Find where the given text appears and provide that cell's center as (X, Y) coordinate. 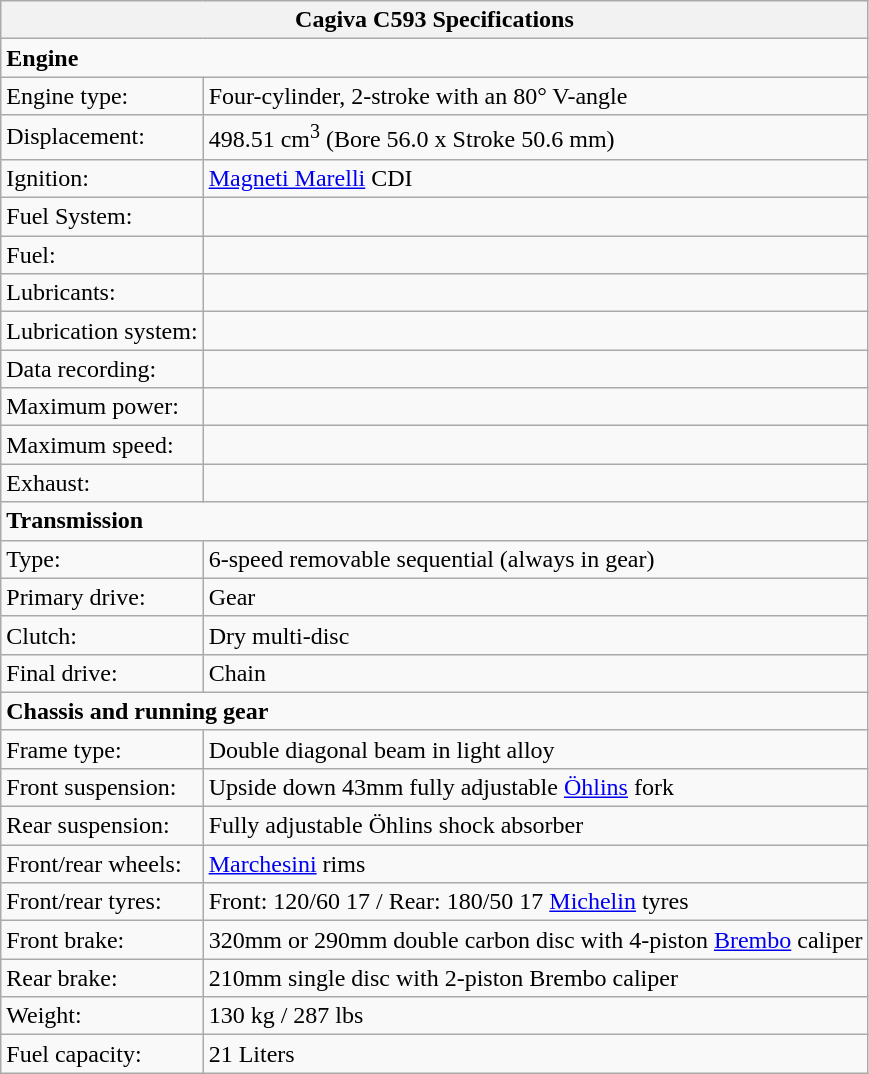
Data recording: (102, 369)
Type: (102, 559)
320mm or 290mm double carbon disc with 4-piston Brembo caliper (536, 940)
Exhaust: (102, 483)
Four-cylinder, 2-stroke with an 80° V-angle (536, 96)
Primary drive: (102, 597)
Dry multi-disc (536, 635)
Fuel System: (102, 217)
Front suspension: (102, 787)
Ignition: (102, 178)
21 Liters (536, 1054)
Chassis and running gear (434, 711)
Displacement: (102, 138)
Maximum speed: (102, 445)
Engine (434, 58)
Engine type: (102, 96)
Magneti Marelli CDI (536, 178)
Fuel capacity: (102, 1054)
Marchesini rims (536, 864)
6-speed removable sequential (always in gear) (536, 559)
Front brake: (102, 940)
Front/rear wheels: (102, 864)
Frame type: (102, 749)
Weight: (102, 1016)
Rear brake: (102, 978)
Chain (536, 673)
Transmission (434, 521)
Front/rear tyres: (102, 902)
210mm single disc with 2-piston Brembo caliper (536, 978)
Lubricants: (102, 293)
Final drive: (102, 673)
130 kg / 287 lbs (536, 1016)
Lubrication system: (102, 331)
Fully adjustable Öhlins shock absorber (536, 826)
Fuel: (102, 255)
Front: 120/60 17 / Rear: 180/50 17 Michelin tyres (536, 902)
Rear suspension: (102, 826)
Maximum power: (102, 407)
Gear (536, 597)
Clutch: (102, 635)
498.51 cm3 (Bore 56.0 x Stroke 50.6 mm) (536, 138)
Cagiva C593 Specifications (434, 20)
Double diagonal beam in light alloy (536, 749)
Upside down 43mm fully adjustable Öhlins fork (536, 787)
